Pinpoint the cell where the given text exists, returning its (X, Y) midpoint coordinate. 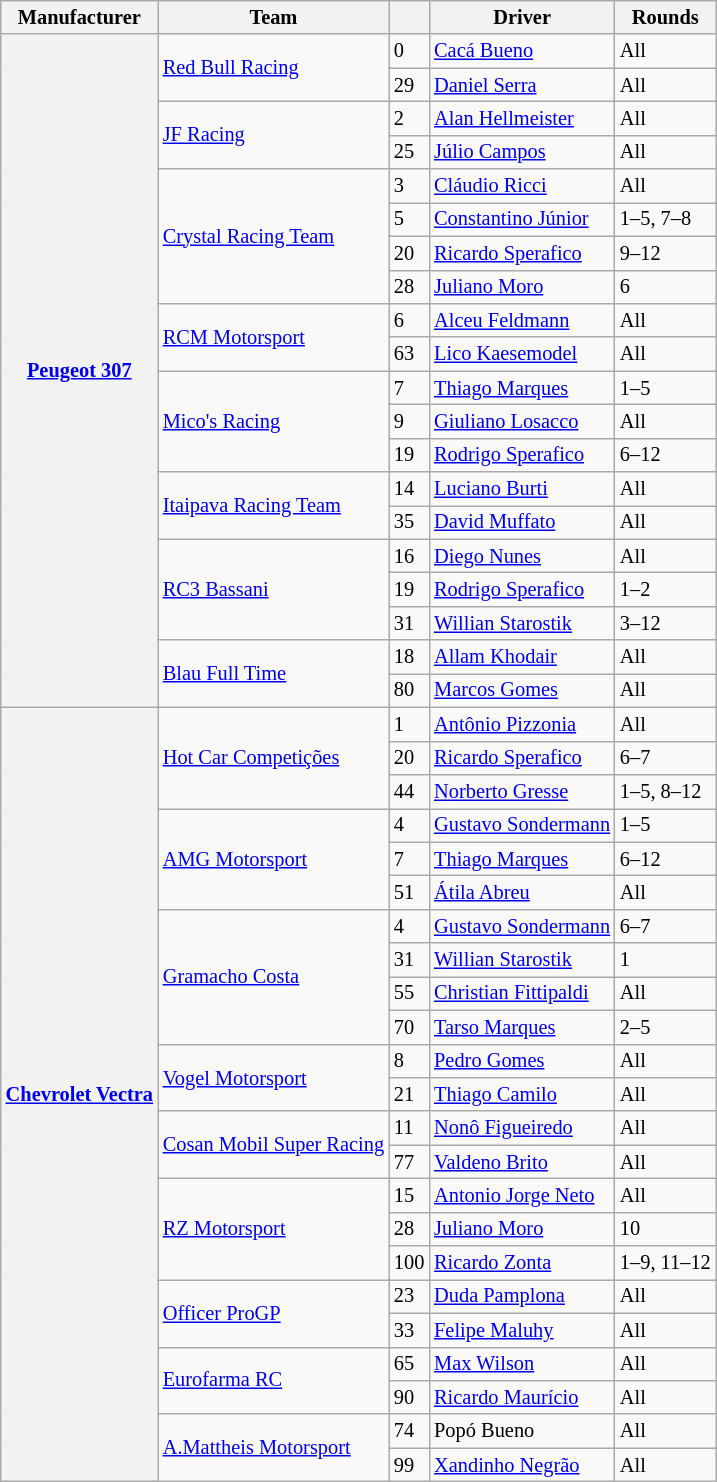
RC3 Bassani (274, 590)
100 (409, 1263)
Itaipava Racing Team (274, 506)
Vogel Motorsport (274, 1078)
Felipe Maluhy (522, 1330)
3–12 (666, 623)
Pedro Gomes (522, 1061)
Thiago Camilo (522, 1094)
RZ Motorsport (274, 1228)
1–5, 8–12 (666, 791)
3 (409, 186)
Júlio Campos (522, 152)
63 (409, 354)
25 (409, 152)
David Muffato (522, 522)
Popó Bueno (522, 1431)
Daniel Serra (522, 85)
1–2 (666, 589)
Rounds (666, 17)
Crystal Racing Team (274, 236)
80 (409, 690)
Nonô Figueiredo (522, 1128)
Duda Pamplona (522, 1296)
70 (409, 1027)
1–5, 7–8 (666, 219)
Hot Car Competições (274, 758)
Átila Abreu (522, 892)
Ricardo Zonta (522, 1263)
Valdeno Brito (522, 1162)
Officer ProGP (274, 1312)
16 (409, 556)
Norberto Gresse (522, 791)
14 (409, 489)
Christian Fittipaldi (522, 993)
74 (409, 1431)
Alan Hellmeister (522, 118)
Team (274, 17)
Ricardo Maurício (522, 1397)
Mico's Racing (274, 422)
Cosan Mobil Super Racing (274, 1144)
0 (409, 51)
18 (409, 657)
Peugeot 307 (80, 370)
11 (409, 1128)
21 (409, 1094)
Tarso Marques (522, 1027)
Eurofarma RC (274, 1380)
99 (409, 1465)
Cacá Bueno (522, 51)
15 (409, 1195)
Allam Khodair (522, 657)
77 (409, 1162)
JF Racing (274, 134)
10 (666, 1229)
2 (409, 118)
Xandinho Negrão (522, 1465)
Manufacturer (80, 17)
2–5 (666, 1027)
RCM Motorsport (274, 336)
Giuliano Losacco (522, 421)
1–9, 11–12 (666, 1263)
9–12 (666, 253)
8 (409, 1061)
Red Bull Racing (274, 68)
Max Wilson (522, 1364)
Diego Nunes (522, 556)
55 (409, 993)
Cláudio Ricci (522, 186)
Driver (522, 17)
5 (409, 219)
90 (409, 1397)
AMG Motorsport (274, 858)
29 (409, 85)
23 (409, 1296)
Antonio Jorge Neto (522, 1195)
Luciano Burti (522, 489)
Chevrolet Vectra (80, 1094)
33 (409, 1330)
65 (409, 1364)
Gramacho Costa (274, 976)
51 (409, 892)
Alceu Feldmann (522, 320)
A.Mattheis Motorsport (274, 1448)
Blau Full Time (274, 674)
35 (409, 522)
44 (409, 791)
Antônio Pizzonia (522, 724)
Lico Kaesemodel (522, 354)
Constantino Júnior (522, 219)
9 (409, 421)
Marcos Gomes (522, 690)
